Provide the (x, y) coordinate of the cell's center where the given text is located.  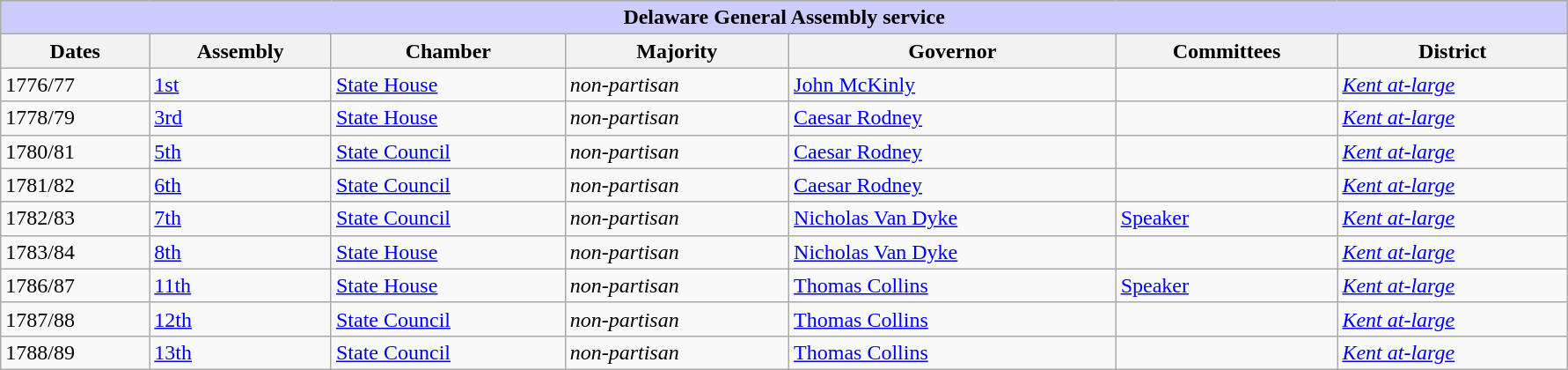
Committees (1227, 51)
1776/77 (76, 85)
1787/88 (76, 319)
7th (241, 218)
12th (241, 319)
Dates (76, 51)
1783/84 (76, 252)
5th (241, 152)
1781/82 (76, 185)
Chamber (448, 51)
1782/83 (76, 218)
6th (241, 185)
1778/79 (76, 118)
Assembly (241, 51)
3rd (241, 118)
1786/87 (76, 285)
District (1453, 51)
11th (241, 285)
1788/89 (76, 352)
John McKinly (953, 85)
13th (241, 352)
Governor (953, 51)
1780/81 (76, 152)
Delaware General Assembly service (785, 18)
1st (241, 85)
Majority (677, 51)
8th (241, 252)
